For the text-containing cell, return its midpoint in [X, Y] coordinate format. 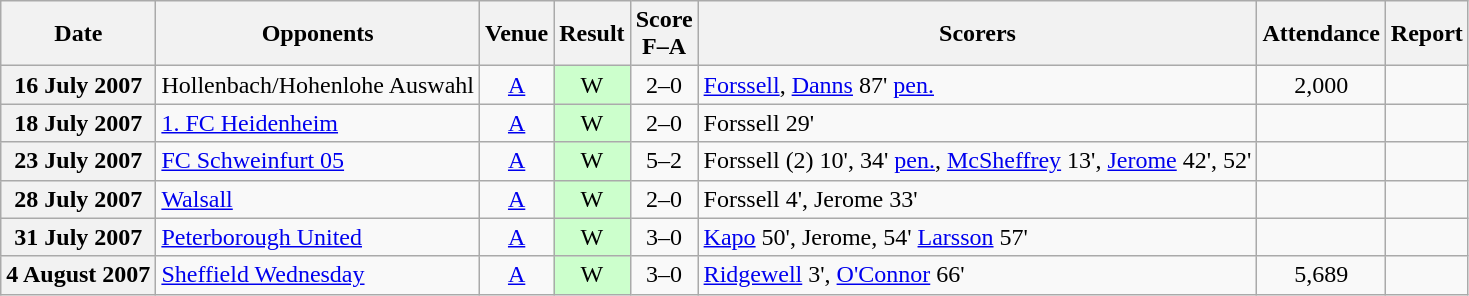
ScoreF–A [664, 34]
Attendance [1321, 34]
Sheffield Wednesday [318, 275]
Hollenbach/Hohenlohe Auswahl [318, 85]
23 July 2007 [78, 161]
Opponents [318, 34]
Kapo 50', Jerome, 54' Larsson 57' [978, 237]
Date [78, 34]
31 July 2007 [78, 237]
Result [592, 34]
Forssell (2) 10', 34' pen., McSheffrey 13', Jerome 42', 52' [978, 161]
Peterborough United [318, 237]
Scorers [978, 34]
28 July 2007 [78, 199]
Forssell, Danns 87' pen. [978, 85]
4 August 2007 [78, 275]
FC Schweinfurt 05 [318, 161]
16 July 2007 [78, 85]
Report [1426, 34]
Venue [517, 34]
5–2 [664, 161]
18 July 2007 [78, 123]
5,689 [1321, 275]
Walsall [318, 199]
2,000 [1321, 85]
Forssell 4', Jerome 33' [978, 199]
Forssell 29' [978, 123]
Ridgewell 3', O'Connor 66' [978, 275]
1. FC Heidenheim [318, 123]
